Return the [X, Y] coordinate for the center point of the cell that contains the specified text.  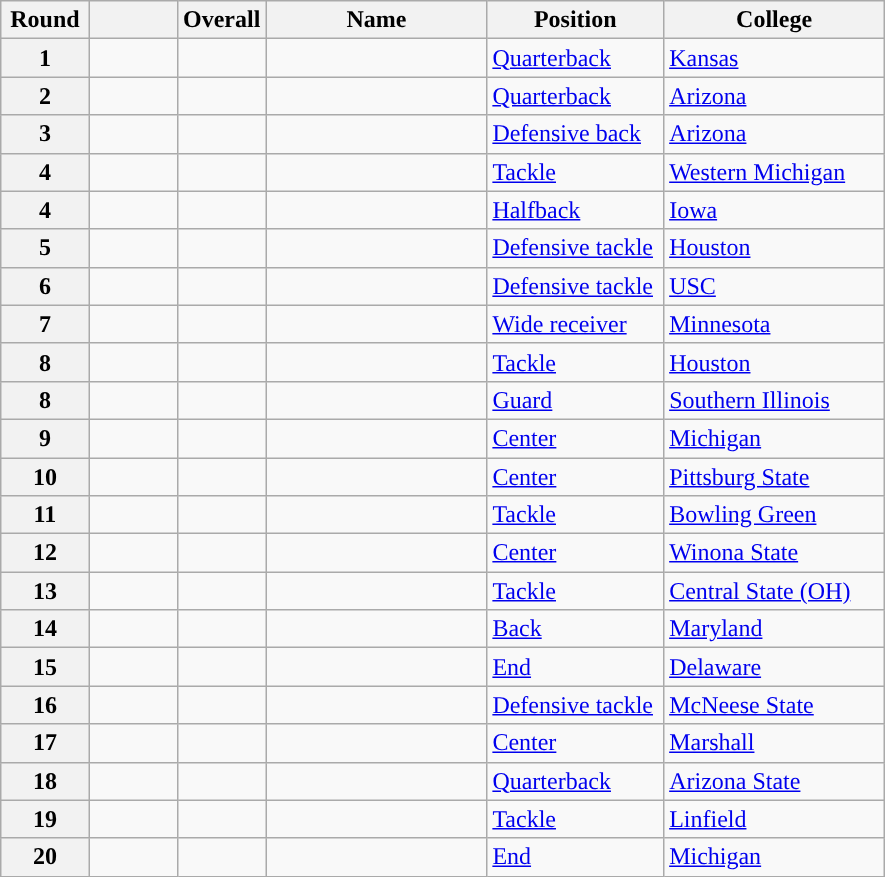
McNeese State [774, 705]
Pittsburg State [774, 477]
Wide receiver [576, 324]
Back [576, 629]
6 [45, 286]
18 [45, 781]
16 [45, 705]
2 [45, 96]
Halfback [576, 210]
Name [376, 20]
17 [45, 743]
Marshall [774, 743]
10 [45, 477]
Winona State [774, 553]
Defensive back [576, 134]
Minnesota [774, 324]
Maryland [774, 629]
20 [45, 857]
1 [45, 58]
Central State (OH) [774, 591]
19 [45, 819]
Bowling Green [774, 515]
Position [576, 20]
Arizona State [774, 781]
Southern Illinois [774, 400]
USC [774, 286]
Overall [222, 20]
Western Michigan [774, 172]
3 [45, 134]
9 [45, 438]
Kansas [774, 58]
7 [45, 324]
5 [45, 248]
Guard [576, 400]
15 [45, 667]
13 [45, 591]
Round [45, 20]
Delaware [774, 667]
12 [45, 553]
11 [45, 515]
College [774, 20]
Linfield [774, 819]
Iowa [774, 210]
14 [45, 629]
